Provide the [X, Y] coordinate of the cell's center where the given text is located.  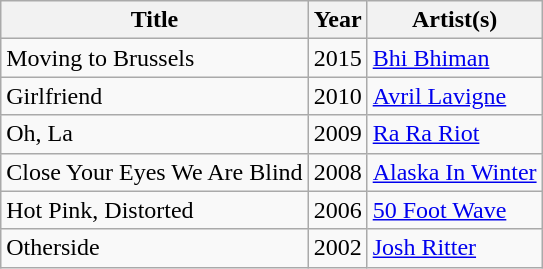
50 Foot Wave [454, 210]
Hot Pink, Distorted [154, 210]
Title [154, 20]
Alaska In Winter [454, 172]
Oh, La [154, 134]
2009 [338, 134]
2015 [338, 58]
Josh Ritter [454, 248]
2006 [338, 210]
Year [338, 20]
Bhi Bhiman [454, 58]
2008 [338, 172]
Close Your Eyes We Are Blind [154, 172]
2002 [338, 248]
Girlfriend [154, 96]
Ra Ra Riot [454, 134]
Moving to Brussels [154, 58]
Avril Lavigne [454, 96]
2010 [338, 96]
Artist(s) [454, 20]
Otherside [154, 248]
